Output the [x, y] coordinate of the center of the cell containing the given text.  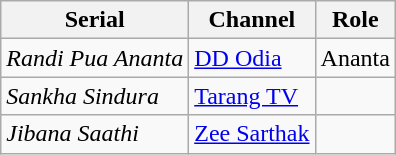
Ananta [355, 58]
Sankha Sindura [95, 96]
Randi Pua Ananta [95, 58]
Zee Sarthak [252, 134]
Tarang TV [252, 96]
Jibana Saathi [95, 134]
Serial [95, 20]
Role [355, 20]
DD Odia [252, 58]
Channel [252, 20]
